Return the [X, Y] coordinate for the center point of the cell that contains the specified text.  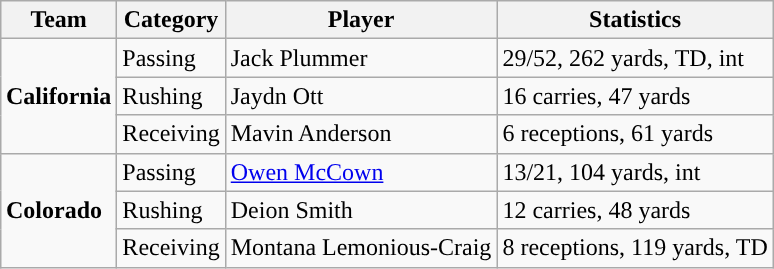
16 carries, 47 yards [635, 96]
Owen McCown [361, 172]
8 receptions, 119 yards, TD [635, 248]
29/52, 262 yards, TD, int [635, 58]
Colorado [58, 210]
Jaydn Ott [361, 96]
6 receptions, 61 yards [635, 134]
12 carries, 48 yards [635, 210]
Mavin Anderson [361, 134]
Player [361, 20]
California [58, 96]
Montana Lemonious-Craig [361, 248]
Statistics [635, 20]
Deion Smith [361, 210]
13/21, 104 yards, int [635, 172]
Jack Plummer [361, 58]
Team [58, 20]
Category [171, 20]
